Locate the cell with the specified text and output its (x, y) center coordinate. 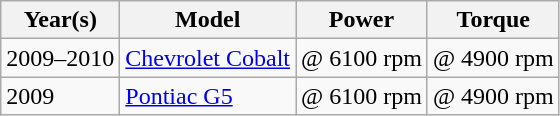
Model (208, 20)
Chevrolet Cobalt (208, 58)
Year(s) (60, 20)
Pontiac G5 (208, 96)
2009–2010 (60, 58)
2009 (60, 96)
Power (362, 20)
Torque (493, 20)
